Identify which cell holds the provided text, then report its [x, y] central coordinate. 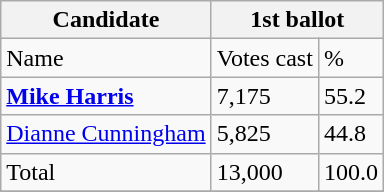
Votes cast [264, 58]
Candidate [106, 20]
Total [106, 172]
44.8 [350, 134]
100.0 [350, 172]
5,825 [264, 134]
7,175 [264, 96]
Dianne Cunningham [106, 134]
% [350, 58]
Name [106, 58]
13,000 [264, 172]
1st ballot [297, 20]
55.2 [350, 96]
Mike Harris [106, 96]
